From the cell containing the given text, extract its center point as [x, y] coordinate. 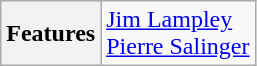
Jim LampleyPierre Salinger [178, 34]
Features [51, 34]
